Capture the cell that displays the provided text and extract its (X, Y) central coordinate. 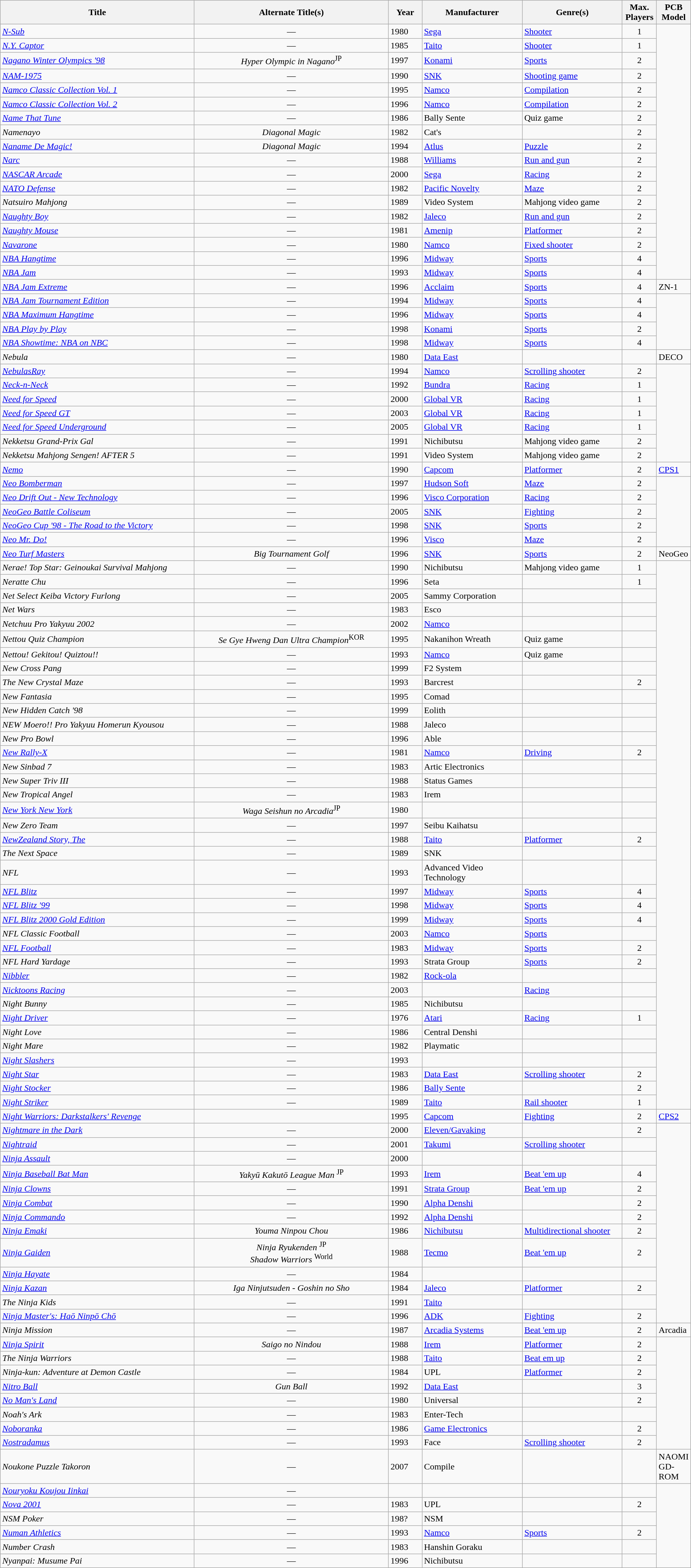
Night Driver (97, 1018)
New Zero Team (97, 825)
Tecmo (472, 1252)
NBA Jam Tournament Edition (97, 300)
Nightmare in the Dark (97, 1130)
Arcadia Systems (472, 1330)
Nebula (97, 357)
Eleven/Gavaking (472, 1130)
NAOMI GD-ROM (674, 1466)
Number Crash (97, 1547)
Saigo no Nindou (291, 1344)
Ninja Spirit (97, 1344)
Esco (472, 610)
2002 (405, 624)
Nostradamus (97, 1443)
Multidirectional shooter (572, 1231)
Nibbler (97, 976)
Nyanpai: Musume Pai (97, 1561)
Universal (472, 1400)
Nettou Quiz Champion (97, 639)
Namenayo (97, 132)
NBA Jam Extreme (97, 286)
NEW Moero!! Pro Yakyuu Homerun Kyousou (97, 725)
The New Crystal Maze (97, 682)
New Super Triv III (97, 781)
2007 (405, 1466)
NFL Classic Football (97, 933)
Playmatic (472, 1046)
Hyper Olympic in NaganoJP (291, 61)
Need for Speed (97, 399)
Genre(s) (572, 13)
Ninja Gaiden (97, 1252)
Numan Athletics (97, 1533)
Gun Ball (291, 1386)
NSM Poker (97, 1519)
Ninja Mission (97, 1330)
Ninja Combat (97, 1203)
Nouryoku Koujou Iinkai (97, 1490)
New Fantasia (97, 697)
Need for Speed GT (97, 413)
Waga Seishun no ArcadiaJP (291, 810)
NeoGeo Cup '98 - The Road to the Victory (97, 525)
New York New York (97, 810)
Nagano Winter Olympics '98 (97, 61)
N.Y. Captor (97, 45)
ADK (472, 1316)
Max. Players (639, 13)
Beat em up (572, 1358)
Status Games (472, 781)
Manufacturer (472, 13)
New Hidden Catch '98 (97, 711)
1987 (405, 1330)
Nitro Ball (97, 1386)
Yakyū Kakutō League Man JP (291, 1174)
Nettou! Gekitou! Quiztou!! (97, 654)
F2 System (472, 668)
Atlus (472, 146)
Nekketsu Mahjong Sengen! AFTER 5 (97, 455)
Visco (472, 540)
Narc (97, 160)
Ninja Kazan (97, 1288)
Need for Speed Underground (97, 427)
Hanshin Goraku (472, 1547)
Acclaim (472, 286)
N-Sub (97, 31)
Night Stocker (97, 1088)
The Next Space (97, 853)
Naname De Magic! (97, 146)
Night Striker (97, 1102)
Netchuu Pro Yakyuu 2002 (97, 624)
NeoGeo (674, 554)
Seta (472, 582)
New Tropical Angel (97, 795)
Cat's (472, 132)
Nova 2001 (97, 1505)
Net Select Keiba Victory Furlong (97, 596)
NFL Blitz 2000 Gold Edition (97, 919)
New Cross Pang (97, 668)
NFL Football (97, 948)
Noukone Puzzle Takoron (97, 1466)
Visco Corporation (472, 497)
Net Wars (97, 610)
Se Gye Hweng Dan Ultra ChampionKOR (291, 639)
NebulasRay (97, 371)
Natsuiro Mahjong (97, 202)
Face (472, 1443)
New Rally-X (97, 753)
Arcadia (674, 1330)
Navarone (97, 244)
Sammy Corporation (472, 596)
Seibu Kaihatsu (472, 825)
Nemo (97, 469)
NBA Jam (97, 272)
Eolith (472, 711)
Game Electronics (472, 1428)
Name That Tune (97, 118)
No Man's Land (97, 1400)
2001 (405, 1144)
Nicktoons Racing (97, 990)
Nekketsu Grand-Prix Gal (97, 441)
New Pro Bowl (97, 739)
Ninja-kun: Adventure at Demon Castle (97, 1372)
3 (639, 1386)
Barcrest (472, 682)
NATO Defense (97, 188)
Ninja Master's: Haō Ninpō Chō (97, 1316)
Alternate Title(s) (291, 13)
Youma Ninpou Chou (291, 1231)
Ninja Assault (97, 1158)
Noboranka (97, 1428)
Advanced Video Technology (472, 873)
Compile (472, 1466)
Night Mare (97, 1046)
Year (405, 13)
Williams (472, 160)
NBA Showtime: NBA on NBC (97, 343)
Night Slashers (97, 1060)
Ninja Commando (97, 1217)
Shooting game (572, 76)
Namco Classic Collection Vol. 1 (97, 90)
Big Tournament Golf (291, 554)
Night Bunny (97, 1004)
NSM (472, 1519)
1976 (405, 1018)
Hudson Soft (472, 483)
Namco Classic Collection Vol. 2 (97, 104)
Neo Turf Masters (97, 554)
CPS2 (674, 1116)
Atari (472, 1018)
Driving (572, 753)
Bundra (472, 385)
Amenip (472, 230)
Ninja Emaki (97, 1231)
Night Star (97, 1074)
Naughty Mouse (97, 230)
Rock-ola (472, 976)
Neo Drift Out - New Technology (97, 497)
NASCAR Arcade (97, 174)
The Ninja Warriors (97, 1358)
New Sinbad 7 (97, 767)
NBA Maximum Hangtime (97, 315)
Neo Bomberman (97, 483)
Artic Electronics (472, 767)
NAM-1975 (97, 76)
Ninja Baseball Bat Man (97, 1174)
Comad (472, 697)
Ninja Hayate (97, 1274)
Night Love (97, 1032)
NewZealand Story, The (97, 839)
Nerae! Top Star: Geinoukai Survival Mahjong (97, 568)
The Ninja Kids (97, 1302)
Nakanihon Wreath (472, 639)
PCB Model (674, 13)
Central Denshi (472, 1032)
NFL Hard Yardage (97, 962)
Fixed shooter (572, 244)
DECO (674, 357)
Iga Ninjutsuden - Goshin no Sho (291, 1288)
NFL (97, 873)
NBA Hangtime (97, 258)
Puzzle (572, 146)
Neo Mr. Do! (97, 540)
Enter-Tech (472, 1414)
Noah's Ark (97, 1414)
NFL Blitz (97, 891)
Ninja Ryukenden JPShadow Warriors World (291, 1252)
Pacific Novelty (472, 188)
Nightraid (97, 1144)
Neratte Chu (97, 582)
Able (472, 739)
Naughty Boy (97, 216)
ZN-1 (674, 286)
CPS1 (674, 469)
Neck-n-Neck (97, 385)
NeoGeo Battle Coliseum (97, 511)
Title (97, 13)
Night Warriors: Darkstalkers' Revenge (97, 1116)
Ninja Clowns (97, 1189)
NBA Play by Play (97, 329)
Takumi (472, 1144)
NFL Blitz '99 (97, 905)
198? (405, 1519)
Rail shooter (572, 1102)
